Output the [X, Y] coordinate of the center of the cell containing the given text.  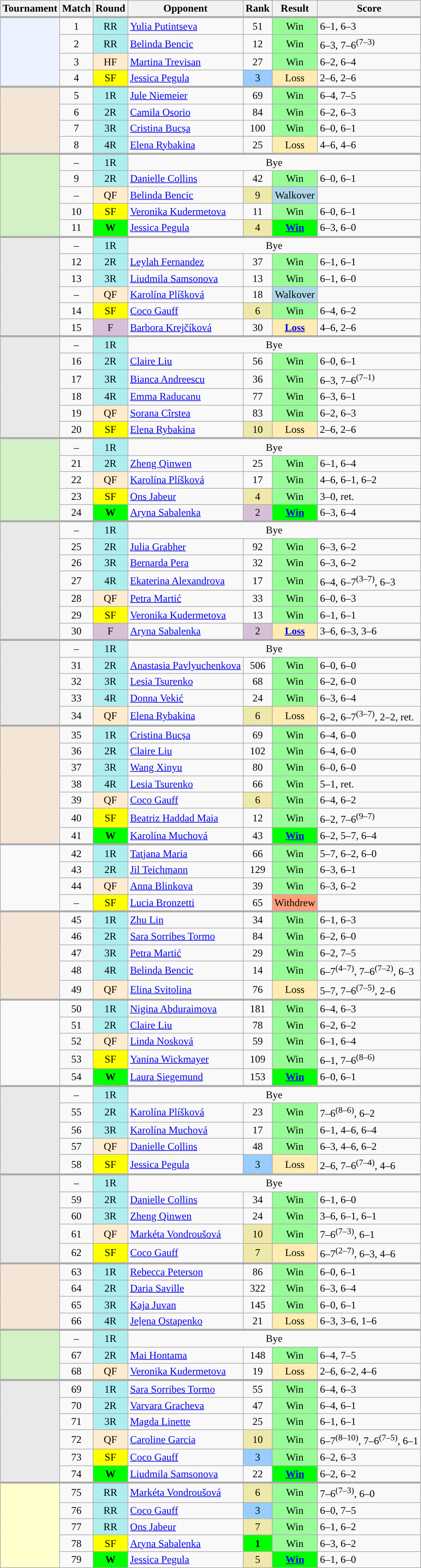
6–2, 6–4 [369, 61]
6–3, 3–6, 1–6 [369, 1321]
Wang Xinyu [186, 768]
Rebecca Peterson [186, 1272]
64 [76, 1288]
Beatriz Haddad Maia [186, 818]
67 [76, 1355]
50 [76, 1008]
102 [258, 751]
100 [258, 129]
6–4, 6–7(3–7), 6–3 [369, 581]
3–6, 6–3, 3–6 [369, 632]
86 [258, 1272]
6–1, 4–6, 6–4 [369, 1130]
6–2, 7–6(9–7) [369, 818]
40 [76, 818]
7–6(8–6), 6–2 [369, 1112]
Daria Saville [186, 1288]
75 [76, 1492]
26 [76, 563]
Magda Linette [186, 1422]
Lucia Bronzetti [186, 903]
38 [76, 784]
6–2, 7–5 [369, 953]
Martina Trevisan [186, 61]
16 [76, 361]
70 [76, 1406]
80 [258, 768]
72 [76, 1440]
45 [76, 920]
6–3, 7–6(7–1) [369, 379]
73 [76, 1457]
6–7(2–7), 6–3, 4–6 [369, 1253]
4–6, 4–6 [369, 145]
6–1, 7–6(8–6) [369, 1059]
Anna Blinkova [186, 886]
74 [76, 1474]
58 [76, 1164]
Withdrew [295, 903]
8 [76, 145]
Barbora Krejčíková [186, 328]
153 [258, 1078]
Jil Teichmann [186, 870]
6–1, 6–2 [369, 1527]
6–2, 5–7, 6–4 [369, 836]
2–6, 7–6(7–4), 4–6 [369, 1164]
Julia Grabher [186, 547]
Jule Niemeier [186, 95]
109 [258, 1059]
6–7(4–7), 7–6(7–2), 6–3 [369, 971]
71 [76, 1422]
129 [258, 870]
60 [76, 1216]
Round [110, 9]
6–0, 7–5 [369, 1510]
7–6(7–3), 6–0 [369, 1492]
6–3, 6–0 [369, 228]
46 [76, 937]
Yanina Wickmayer [186, 1059]
Leylah Fernandez [186, 262]
Laura Siegemund [186, 1078]
145 [258, 1305]
Bernarda Pera [186, 563]
79 [76, 1559]
5–7, 6–2, 6–0 [369, 853]
Yulia Putintseva [186, 26]
49 [76, 990]
Caroline Garcia [186, 1440]
148 [258, 1355]
6–2, 6–7(3–7), 2–2, ret. [369, 716]
Anastasia Pavlyuchenkova [186, 665]
41 [76, 836]
Linda Nosková [186, 1041]
506 [258, 665]
Tatjana Maria [186, 853]
3–0, ret. [369, 496]
2–6, 6–2, 4–6 [369, 1372]
6–0, 6–3 [369, 598]
52 [76, 1041]
Jeļena Ostapenko [186, 1321]
5–1, ret. [369, 784]
44 [76, 886]
Score [369, 9]
92 [258, 547]
3–6, 6–1, 6–1 [369, 1216]
61 [76, 1234]
6–3, 4–6, 6–2 [369, 1146]
6–3, 7–6(7–3) [369, 44]
Zhu Lin [186, 920]
HF [110, 61]
Opponent [186, 9]
20 [76, 430]
53 [76, 1059]
Match [76, 9]
4–6, 6–1, 6–2 [369, 480]
6–7(8–10), 7–6(7–5), 6–1 [369, 1440]
28 [76, 598]
Sorana Cîrstea [186, 413]
15 [76, 328]
Tournament [30, 9]
6–4, 6–1 [369, 1406]
83 [258, 413]
Nigina Abduraimova [186, 1008]
35 [76, 735]
Ekaterina Alexandrova [186, 581]
322 [258, 1288]
Bianca Andreescu [186, 379]
31 [76, 665]
62 [76, 1253]
57 [76, 1146]
Elina Svitolina [186, 990]
181 [258, 1008]
Camila Osorio [186, 112]
Donna Vekić [186, 698]
Rank [258, 9]
Mai Hontama [186, 1355]
Kaja Juvan [186, 1305]
Result [295, 9]
63 [76, 1272]
4–6, 2–6 [369, 328]
Emma Raducanu [186, 397]
Varvara Gracheva [186, 1406]
54 [76, 1078]
7–6(7–3), 6–1 [369, 1234]
5–7, 7–6(7–5), 2–6 [369, 990]
